Find where the given text appears and provide that cell's center as [x, y] coordinate. 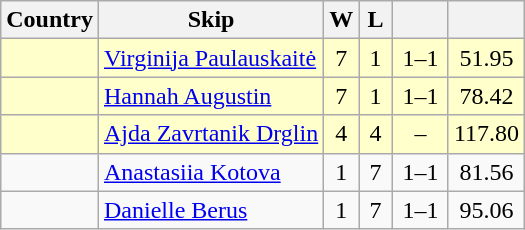
Ajda Zavrtanik Drglin [210, 134]
Anastasiia Kotova [210, 172]
L [376, 20]
78.42 [486, 96]
Hannah Augustin [210, 96]
95.06 [486, 210]
Danielle Berus [210, 210]
– [420, 134]
51.95 [486, 58]
Virginija Paulauskaitė [210, 58]
Skip [210, 20]
W [342, 20]
117.80 [486, 134]
Country [50, 20]
81.56 [486, 172]
